For the text-containing cell, return its midpoint in [X, Y] coordinate format. 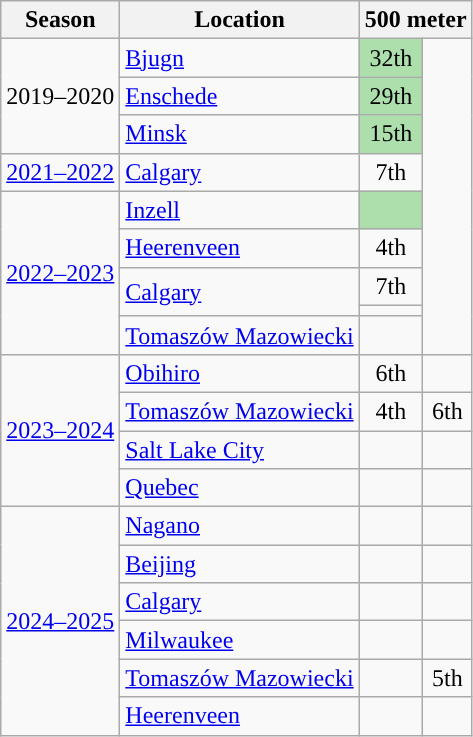
2019–2020 [60, 96]
Inzell [240, 210]
Obihiro [240, 373]
2022–2023 [60, 272]
Minsk [240, 134]
Nagano [240, 526]
Quebec [240, 488]
Enschede [240, 96]
Bjugn [240, 58]
29th [391, 96]
2024–2025 [60, 621]
2021–2022 [60, 172]
Season [60, 20]
500 meter [416, 20]
15th [391, 134]
Salt Lake City [240, 449]
2023–2024 [60, 430]
Milwaukee [240, 640]
Beijing [240, 564]
32th [391, 58]
5th [448, 678]
Location [240, 20]
